Capture the cell that displays the provided text and extract its (x, y) central coordinate. 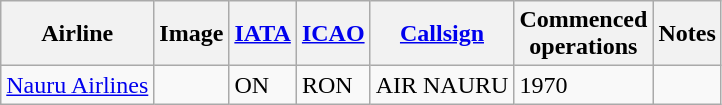
ON (263, 85)
Notes (687, 34)
RON (333, 85)
IATA (263, 34)
Callsign (442, 34)
Airline (78, 34)
ICAO (333, 34)
Commencedoperations (584, 34)
1970 (584, 85)
Image (192, 34)
AIR NAURU (442, 85)
Nauru Airlines (78, 85)
